Search for the cell housing the specified text and yield its (x, y) center coordinate. 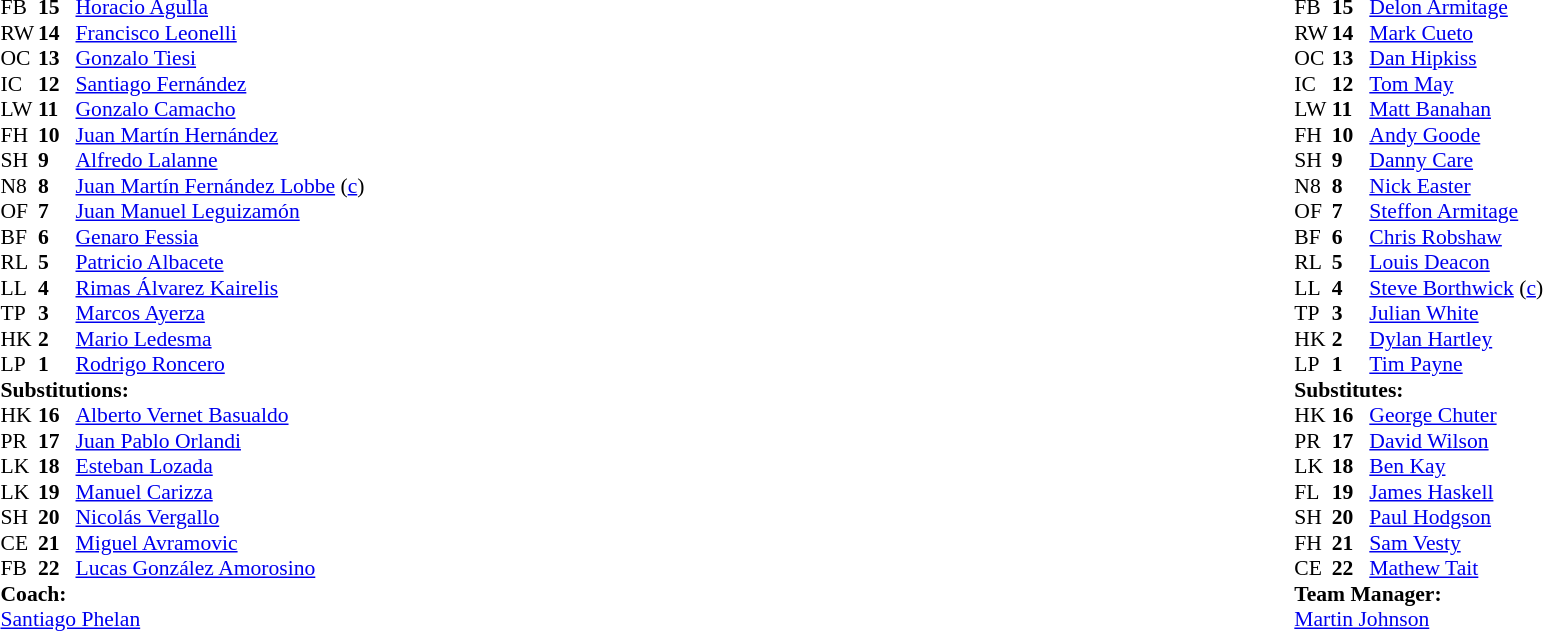
Esteban Lozada (220, 467)
Juan Manuel Leguizamón (220, 211)
Miguel Avramovic (220, 543)
Alberto Vernet Basualdo (220, 415)
Francisco Leonelli (220, 33)
Ben Kay (1456, 467)
James Haskell (1456, 492)
Andy Goode (1456, 135)
Juan Martín Hernández (220, 135)
Paul Hodgson (1456, 517)
Dan Hipkiss (1456, 59)
Rimas Álvarez Kairelis (220, 288)
Lucas González Amorosino (220, 569)
Team Manager: (1418, 594)
Gonzalo Camacho (220, 109)
Matt Banahan (1456, 109)
Gonzalo Tiesi (220, 59)
Santiago Fernández (220, 84)
Alfredo Lalanne (220, 161)
Substitutes: (1418, 390)
Patricio Albacete (220, 263)
Nicolás Vergallo (220, 517)
Sam Vesty (1456, 543)
Julian White (1456, 313)
George Chuter (1456, 415)
Steve Borthwick (c) (1456, 288)
Juan Pablo Orlandi (220, 441)
Genaro Fessia (220, 237)
Danny Care (1456, 161)
FL (1313, 492)
David Wilson (1456, 441)
Mathew Tait (1456, 569)
Marcos Ayerza (220, 313)
Coach: (182, 594)
Mark Cueto (1456, 33)
Nick Easter (1456, 186)
Louis Deacon (1456, 263)
Tim Payne (1456, 365)
Mario Ledesma (220, 339)
Chris Robshaw (1456, 237)
Tom May (1456, 84)
Steffon Armitage (1456, 211)
Dylan Hartley (1456, 339)
Rodrigo Roncero (220, 365)
Manuel Carizza (220, 492)
Substitutions: (182, 390)
Juan Martín Fernández Lobbe (c) (220, 186)
FB (19, 569)
